Detect which cell encompasses the target text, then output its [X, Y] center coordinate. 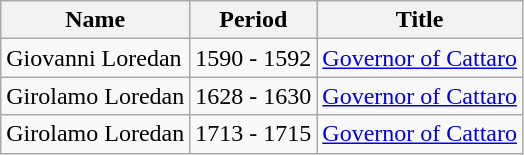
1590 - 1592 [254, 58]
1713 - 1715 [254, 134]
1628 - 1630 [254, 96]
Period [254, 20]
Giovanni Loredan [96, 58]
Name [96, 20]
Title [420, 20]
